Provide the (x, y) coordinate of the cell's center where the given text is located.  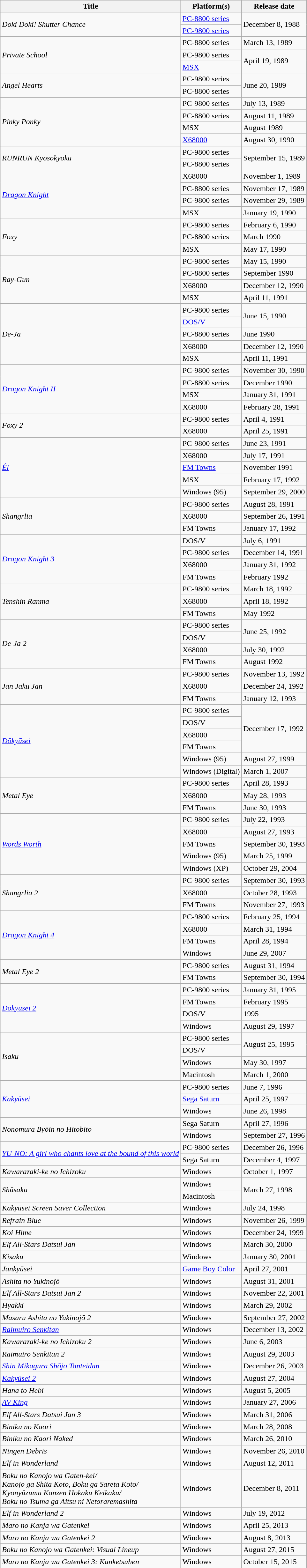
December 14, 1991 (274, 553)
Kakyūsei (91, 1099)
Elf in Wonderland 2 (91, 1513)
Boku no Kanojo wa Gaten-kei/Kanojo ga Shita Koto, Boku ga Sareta Koto/Kyonyūzuma Kanzen Hokaku Keikaku/Boku no Tsuma ga Aitsu ni Netoraremashita (91, 1488)
November 22, 2001 (274, 1293)
Hyakki (91, 1305)
December 13, 2002 (274, 1330)
Dragon Knight (91, 195)
July 19, 2012 (274, 1513)
November 13, 1992 (274, 674)
March 1, 2000 (274, 1075)
March 31, 2006 (274, 1415)
Jan Jaku Jan (91, 686)
April 4, 1991 (274, 419)
Private School (91, 55)
October 29, 2004 (274, 868)
Dragon Knight 3 (91, 559)
August 11, 1989 (274, 115)
September 26, 1991 (274, 516)
November 26, 1999 (274, 1220)
August 29, 1997 (274, 1026)
February 28, 1991 (274, 407)
Tenshin Ranma (91, 601)
November 29, 1989 (274, 201)
March 25, 1999 (274, 856)
Maro no Kanja wa Gatenkei 2 (91, 1538)
January 31, 1991 (274, 395)
Words Worth (91, 844)
January 31, 1992 (274, 565)
Shangrlia (91, 516)
Isaku (91, 1056)
August 27, 2015 (274, 1550)
Pinky Ponky (91, 122)
August 28, 1991 (274, 504)
September 27, 2002 (274, 1318)
Dragon Knight II (91, 389)
Kawarazaki-ke no Ichizoku (91, 1172)
March 30, 2000 (274, 1245)
April 25, 1991 (274, 431)
November 30, 1990 (274, 371)
March 31, 1994 (274, 929)
Hana to Hebi (91, 1390)
Kakyūsei 2 (91, 1378)
May 30, 1997 (274, 1062)
December 24, 1999 (274, 1232)
Dōkyūsei 2 (91, 1008)
November 26, 2010 (274, 1451)
Title (91, 6)
August 29, 2003 (274, 1354)
Shangrlia 2 (91, 892)
November 1, 1989 (274, 176)
September 30, 1994 (274, 978)
Shūsaku (91, 1190)
December 8, 1988 (274, 25)
January 27, 2006 (274, 1402)
Nonomura Byōin no Hitobito (91, 1129)
Platform(s) (211, 6)
August 12, 2011 (274, 1463)
March 26, 2010 (274, 1439)
Windows (XP) (211, 868)
November 1991 (274, 468)
May 28, 1993 (274, 795)
De-Ja (91, 334)
March 29, 2002 (274, 1305)
December 17, 1992 (274, 729)
YU-NO: A girl who chants love at the bound of this world (91, 1154)
August 30, 1990 (274, 140)
November 17, 1989 (274, 189)
July 24, 1998 (274, 1208)
May 17, 1990 (274, 249)
Ashita no Yukinojō (91, 1281)
June 20, 1989 (274, 85)
January 30, 2001 (274, 1257)
February 25, 1994 (274, 917)
RUNRUN Kyosokyoku (91, 158)
October 1, 1997 (274, 1172)
Raimuiro Senkitan (91, 1330)
Elf All-Stars Datsui Jan (91, 1245)
December 26, 2003 (274, 1366)
August 25, 1995 (274, 1044)
August 27, 2004 (274, 1378)
AV King (91, 1402)
Metal Eye (91, 795)
Masaru Ashita no Yukinojō 2 (91, 1318)
April 28, 1994 (274, 941)
Windows (Digital) (211, 771)
Foxy (91, 237)
June 30, 1993 (274, 808)
Refrain Blue (91, 1220)
February 17, 1992 (274, 480)
March 1, 2007 (274, 771)
De-Ja 2 (91, 644)
Elf All-Stars Datsui Jan 2 (91, 1293)
March 27, 1998 (274, 1190)
May 15, 1990 (274, 261)
July 22, 1993 (274, 820)
February 1995 (274, 1002)
June 15, 1990 (274, 316)
July 13, 1989 (274, 103)
Release date (274, 6)
Game Boy Color (211, 1269)
January 31, 1995 (274, 990)
Kisaku (91, 1257)
April 28, 1993 (274, 783)
Boku no Kanojo wa Gatenkei: Visual Lineup (91, 1550)
Dōkyūsei (91, 741)
April 18, 1992 (274, 601)
1995 (274, 1014)
Doki Doki! Shutter Chance (91, 25)
Angel Hearts (91, 85)
June 7, 1996 (274, 1087)
August 5, 2005 (274, 1390)
June 1990 (274, 334)
September 27, 1996 (274, 1135)
March 13, 1989 (274, 43)
Shin Mikagura Shōjo Tanteidan (91, 1366)
April 19, 1989 (274, 61)
Ray-Gun (91, 279)
August 1989 (274, 128)
Él (91, 468)
Dragon Knight 4 (91, 935)
August 1992 (274, 662)
Biniku no Kaori Naked (91, 1439)
July 30, 1992 (274, 650)
Kawarazaki-ke no Ichizoku 2 (91, 1342)
May 1992 (274, 613)
August 31, 1994 (274, 965)
December 24, 1992 (274, 686)
February 6, 1990 (274, 225)
December 4, 1997 (274, 1160)
Ningen Debris (91, 1451)
June 29, 2007 (274, 953)
February 1992 (274, 577)
Biniku no Kaori (91, 1427)
April 25, 1997 (274, 1099)
June 23, 1991 (274, 443)
Maro no Kanja wa Gatenkei 3: Kanketsuhen (91, 1562)
Kakyūsei Screen Saver Collection (91, 1208)
September 1990 (274, 273)
October 15, 2015 (274, 1562)
November 27, 1993 (274, 905)
Raimuiro Senkitan 2 (91, 1354)
July 6, 1991 (274, 541)
December 1990 (274, 383)
Jankyūsei (91, 1269)
Koi Hime (91, 1232)
January 17, 1992 (274, 528)
Maro no Kanja wa Gatenkei (91, 1525)
April 25, 2013 (274, 1525)
January 19, 1990 (274, 213)
August 27, 1993 (274, 832)
Foxy 2 (91, 425)
December 8, 2011 (274, 1488)
Elf All-Stars Datsui Jan 3 (91, 1415)
August 8, 2013 (274, 1538)
Metal Eye 2 (91, 972)
September 15, 1989 (274, 158)
October 28, 1993 (274, 892)
December 26, 1996 (274, 1148)
April 27, 2001 (274, 1269)
June 6, 2003 (274, 1342)
July 17, 1991 (274, 455)
August 31, 2001 (274, 1281)
April 27, 1996 (274, 1123)
March 28, 2008 (274, 1427)
June 26, 1998 (274, 1111)
March 1990 (274, 237)
September 29, 2000 (274, 492)
Elf in Wonderland (91, 1463)
August 27, 1999 (274, 759)
March 18, 1992 (274, 589)
June 25, 1992 (274, 632)
January 12, 1993 (274, 698)
